Locate the cell with the specified text and output its (x, y) center coordinate. 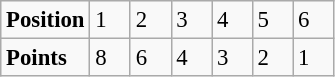
5 (272, 20)
8 (110, 58)
Position (46, 20)
Points (46, 58)
